Identify which cell holds the provided text, then report its (X, Y) central coordinate. 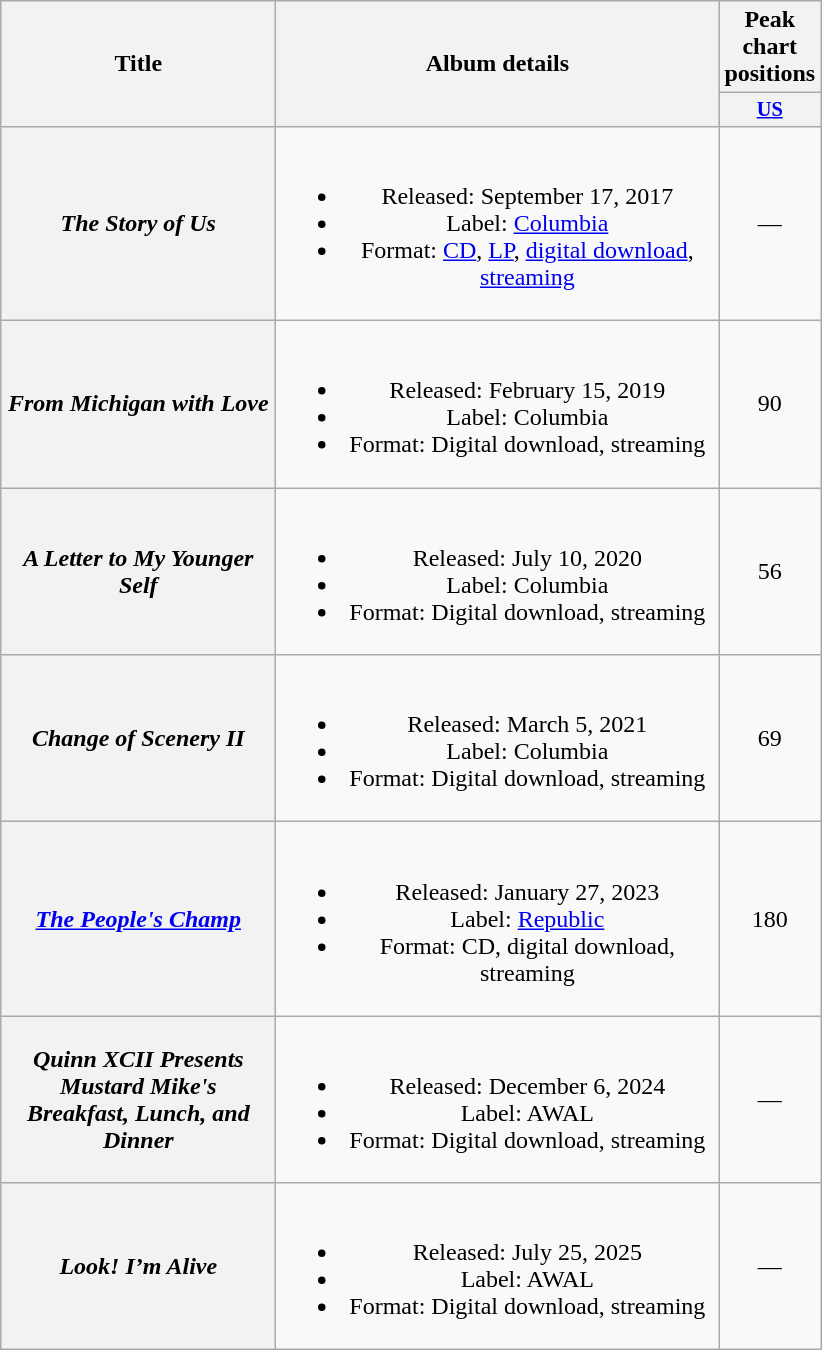
Peak chart positions (770, 47)
A Letter to My Younger Self (138, 572)
Released: February 15, 2019Label: ColumbiaFormat: Digital download, streaming (498, 404)
Released: September 17, 2017Label: ColumbiaFormat: CD, LP, digital download, streaming (498, 223)
90 (770, 404)
The People's Champ (138, 919)
US (770, 110)
Look! I’m Alive (138, 1266)
The Story of Us (138, 223)
Released: December 6, 2024Label: AWALFormat: Digital download, streaming (498, 1100)
180 (770, 919)
56 (770, 572)
Released: July 10, 2020Label: ColumbiaFormat: Digital download, streaming (498, 572)
69 (770, 738)
Quinn XCII Presents Mustard Mike's Breakfast, Lunch, and Dinner (138, 1100)
Album details (498, 64)
Released: July 25, 2025Label: AWALFormat: Digital download, streaming (498, 1266)
Title (138, 64)
Released: January 27, 2023Label: RepublicFormat: CD, digital download, streaming (498, 919)
From Michigan with Love (138, 404)
Released: March 5, 2021Label: ColumbiaFormat: Digital download, streaming (498, 738)
Change of Scenery II (138, 738)
